Capture the cell that displays the provided text and extract its [x, y] central coordinate. 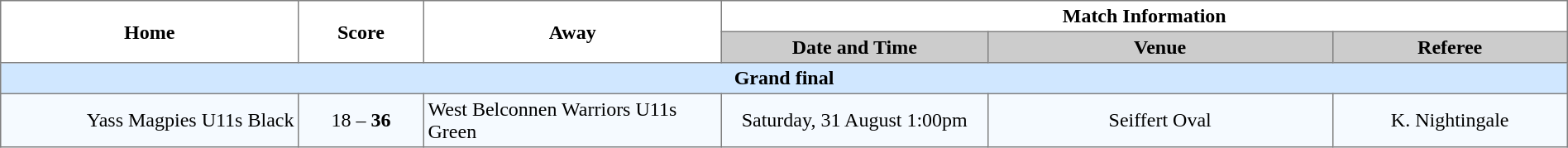
Seiffert Oval [1159, 120]
Yass Magpies U11s Black [150, 120]
Away [572, 31]
Match Information [1145, 17]
Grand final [784, 79]
18 – 36 [361, 120]
Score [361, 31]
Date and Time [854, 47]
Home [150, 31]
Saturday, 31 August 1:00pm [854, 120]
Referee [1450, 47]
Venue [1159, 47]
West Belconnen Warriors U11s Green [572, 120]
K. Nightingale [1450, 120]
